Locate the cell with the specified text and output its (X, Y) center coordinate. 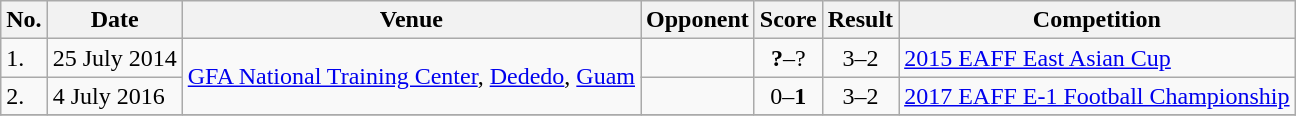
2015 EAFF East Asian Cup (1097, 58)
Opponent (698, 20)
2. (24, 96)
Competition (1097, 20)
Date (114, 20)
No. (24, 20)
2017 EAFF E-1 Football Championship (1097, 96)
4 July 2016 (114, 96)
25 July 2014 (114, 58)
?–? (788, 58)
1. (24, 58)
0–1 (788, 96)
Score (788, 20)
Venue (411, 20)
GFA National Training Center, Dededo, Guam (411, 77)
Result (860, 20)
